Detect which cell encompasses the target text, then output its (x, y) center coordinate. 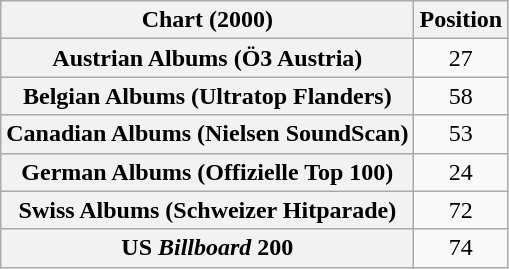
27 (461, 58)
Swiss Albums (Schweizer Hitparade) (208, 210)
58 (461, 96)
Chart (2000) (208, 20)
72 (461, 210)
Austrian Albums (Ö3 Austria) (208, 58)
Position (461, 20)
24 (461, 172)
Belgian Albums (Ultratop Flanders) (208, 96)
German Albums (Offizielle Top 100) (208, 172)
Canadian Albums (Nielsen SoundScan) (208, 134)
74 (461, 248)
53 (461, 134)
US Billboard 200 (208, 248)
